Return the [X, Y] coordinate for the center point of the cell that contains the specified text.  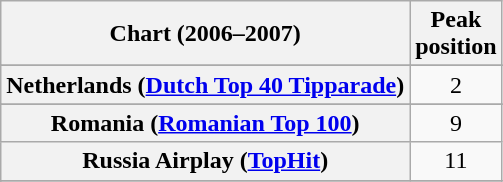
Russia Airplay (TopHit) [206, 161]
Romania (Romanian Top 100) [206, 123]
Netherlands (Dutch Top 40 Tipparade) [206, 85]
Chart (2006–2007) [206, 34]
9 [456, 123]
11 [456, 161]
Peakposition [456, 34]
2 [456, 85]
